Identify which cell holds the provided text, then report its [X, Y] central coordinate. 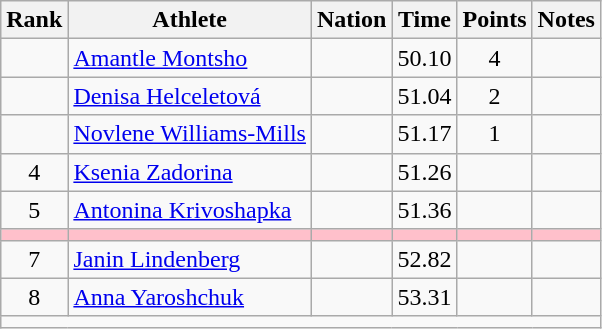
Novlene Williams-Mills [190, 134]
5 [34, 210]
Amantle Montsho [190, 58]
7 [34, 259]
Athlete [190, 20]
51.17 [424, 134]
1 [494, 134]
52.82 [424, 259]
Rank [34, 20]
51.26 [424, 172]
Notes [566, 20]
Janin Lindenberg [190, 259]
Time [424, 20]
Points [494, 20]
Denisa Helceletová [190, 96]
Anna Yaroshchuk [190, 297]
Antonina Krivoshapka [190, 210]
2 [494, 96]
51.36 [424, 210]
Ksenia Zadorina [190, 172]
Nation [351, 20]
51.04 [424, 96]
50.10 [424, 58]
8 [34, 297]
53.31 [424, 297]
